Capture the cell that displays the provided text and extract its (X, Y) central coordinate. 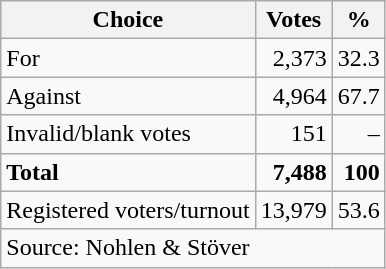
67.7 (358, 96)
– (358, 134)
Votes (294, 20)
% (358, 20)
100 (358, 172)
2,373 (294, 58)
151 (294, 134)
7,488 (294, 172)
Choice (128, 20)
13,979 (294, 210)
Total (128, 172)
32.3 (358, 58)
53.6 (358, 210)
Registered voters/turnout (128, 210)
For (128, 58)
Source: Nohlen & Stöver (193, 248)
4,964 (294, 96)
Against (128, 96)
Invalid/blank votes (128, 134)
